Return the (x, y) coordinate for the center point of the cell that contains the specified text.  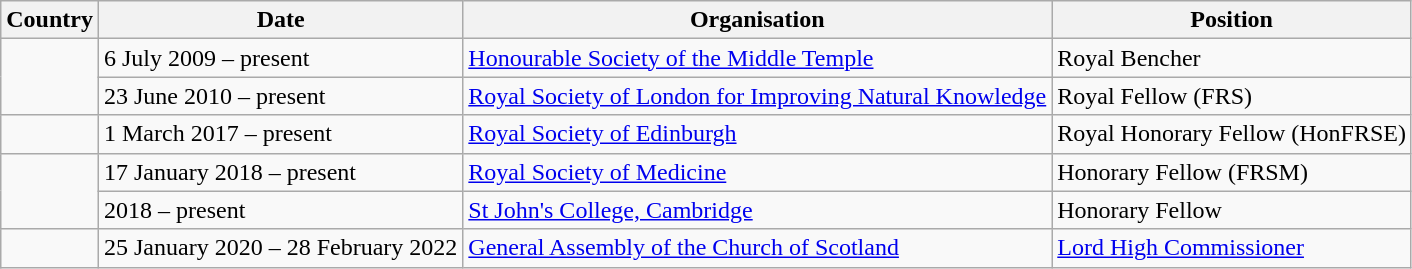
25 January 2020 – 28 February 2022 (280, 248)
Royal Fellow (FRS) (1232, 96)
St John's College, Cambridge (758, 210)
Honourable Society of the Middle Temple (758, 58)
2018 – present (280, 210)
Lord High Commissioner (1232, 248)
Date (280, 20)
Royal Society of London for Improving Natural Knowledge (758, 96)
Honorary Fellow (1232, 210)
Royal Society of Edinburgh (758, 134)
23 June 2010 – present (280, 96)
Honorary Fellow (FRSM) (1232, 172)
Country (50, 20)
Position (1232, 20)
1 March 2017 – present (280, 134)
17 January 2018 – present (280, 172)
6 July 2009 – present (280, 58)
Royal Bencher (1232, 58)
Royal Society of Medicine (758, 172)
Royal Honorary Fellow (HonFRSE) (1232, 134)
General Assembly of the Church of Scotland (758, 248)
Organisation (758, 20)
